Return (x, y) of the center of cell containing provided text 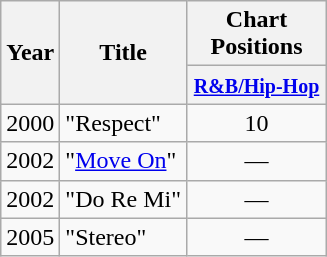
2005 (30, 237)
Year (30, 52)
"Stereo" (124, 237)
"Do Re Mi" (124, 199)
R&B/Hip-Hop (256, 85)
"Respect" (124, 123)
10 (256, 123)
Title (124, 52)
2000 (30, 123)
Chart Positions (256, 34)
"Move On" (124, 161)
